Capture the cell that displays the provided text and extract its (X, Y) central coordinate. 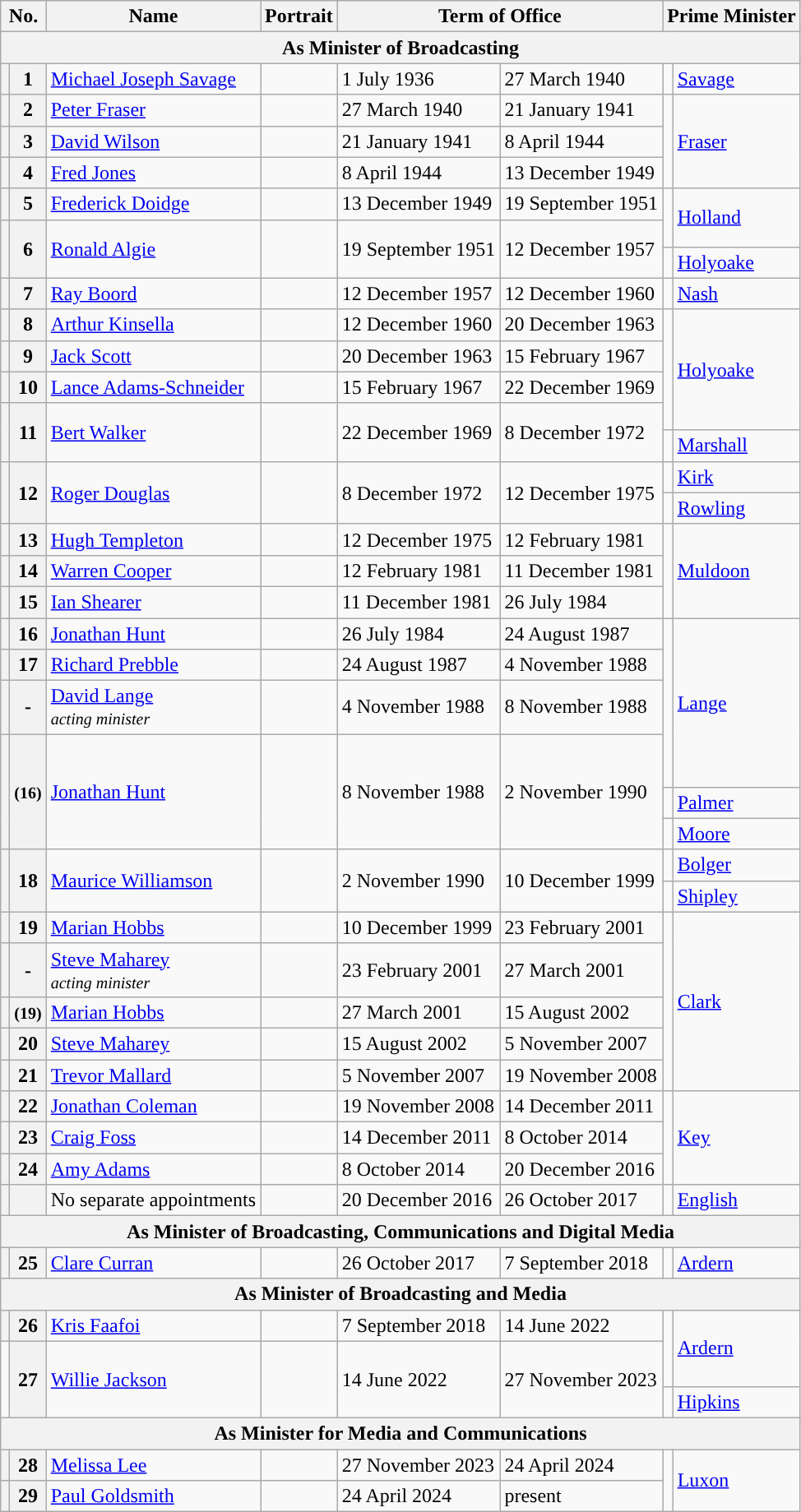
Warren Cooper (153, 571)
27 (28, 1380)
8 (28, 325)
18 (28, 881)
Clare Curran (153, 1263)
Rowling (737, 508)
Willie Jackson (153, 1380)
Melissa Lee (153, 1464)
26 (28, 1325)
28 (28, 1464)
Steve Mahareyacting minister (153, 970)
Prime Minister (732, 16)
Maurice Williamson (153, 881)
present (581, 1496)
15 (28, 602)
16 (28, 634)
21 (28, 1075)
As Minister of Broadcasting (401, 48)
Fraser (737, 141)
Luxon (737, 1480)
Trevor Mallard (153, 1075)
Jack Scott (153, 356)
14 (28, 571)
17 (28, 665)
Palmer (737, 802)
Roger Douglas (153, 492)
Arthur Kinsella (153, 325)
23 (28, 1138)
Steve Maharey (153, 1043)
Craig Foss (153, 1138)
Lange (737, 703)
English (737, 1200)
Portrait (299, 16)
(16) (28, 792)
19 (28, 927)
No separate appointments (153, 1200)
Ronald Algie (153, 248)
Paul Goldsmith (153, 1496)
Term of Office (500, 16)
29 (28, 1496)
10 (28, 387)
5 (28, 204)
Hugh Templeton (153, 539)
Amy Adams (153, 1169)
Peter Fraser (153, 110)
Ian Shearer (153, 602)
Hipkins (737, 1402)
David Langeacting minister (153, 707)
22 (28, 1107)
David Wilson (153, 141)
No. (23, 16)
Michael Joseph Savage (153, 79)
11 (28, 432)
Kris Faafoi (153, 1325)
3 (28, 141)
Bolger (737, 865)
Ray Boord (153, 294)
Bert Walker (153, 432)
2 (28, 110)
Nash (737, 294)
4 (28, 173)
(19) (28, 1012)
1 July 1936 (419, 79)
Holland (737, 217)
25 (28, 1263)
Richard Prebble (153, 665)
Muldoon (737, 571)
As Minister of Broadcasting and Media (401, 1294)
Marshall (737, 446)
As Minister for Media and Communications (401, 1433)
Savage (737, 79)
20 (28, 1043)
Name (153, 16)
Lance Adams-Schneider (153, 387)
Key (737, 1138)
Shipley (737, 896)
Fred Jones (153, 173)
Kirk (737, 477)
1 (28, 79)
7 (28, 294)
As Minister of Broadcasting, Communications and Digital Media (401, 1232)
Moore (737, 834)
13 (28, 539)
Clark (737, 1001)
12 (28, 492)
Jonathan Coleman (153, 1107)
9 (28, 356)
6 (28, 248)
24 (28, 1169)
Frederick Doidge (153, 204)
